For the text-containing cell, return its midpoint in [x, y] coordinate format. 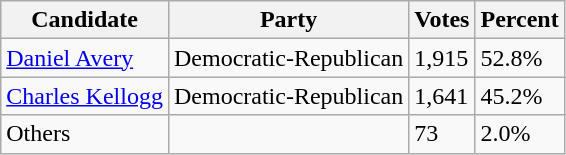
Percent [520, 20]
Candidate [85, 20]
Daniel Avery [85, 58]
2.0% [520, 134]
Others [85, 134]
Party [288, 20]
Charles Kellogg [85, 96]
73 [442, 134]
45.2% [520, 96]
Votes [442, 20]
1,641 [442, 96]
52.8% [520, 58]
1,915 [442, 58]
